Extract the (x, y) coordinate from the center of the cell holding the provided text.  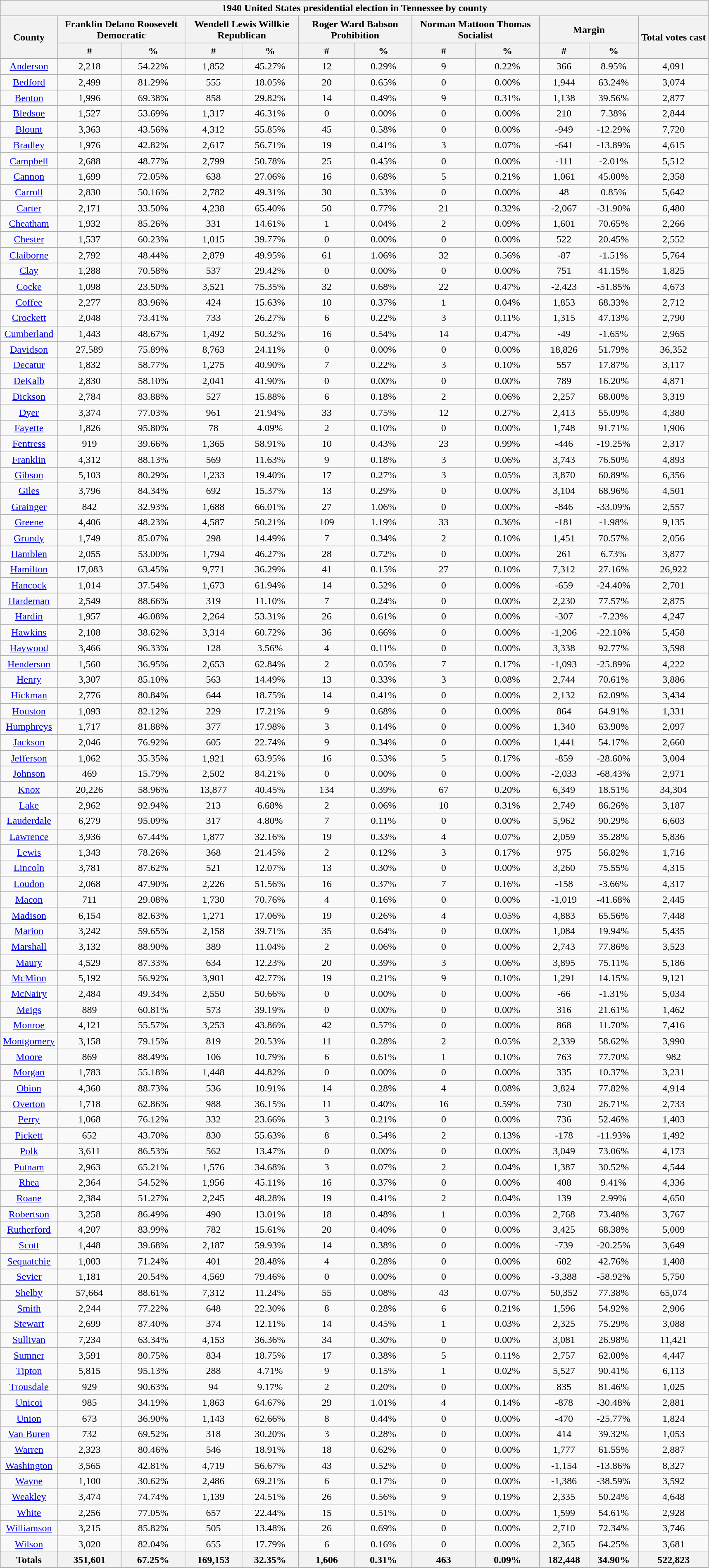
335 (564, 1072)
Hancock (29, 585)
90.63% (153, 1387)
298 (213, 538)
Anderson (29, 66)
77.86% (614, 946)
23.50% (153, 287)
15 (326, 1513)
2,059 (564, 837)
-1,019 (564, 899)
-1,093 (564, 664)
7,234 (89, 1340)
27.16% (614, 569)
2,549 (89, 601)
29.08% (153, 899)
Fayette (29, 428)
78 (213, 428)
673 (89, 1418)
Bedford (29, 82)
30 (326, 192)
5,764 (673, 255)
9,121 (673, 978)
0.69% (383, 1528)
22 (444, 287)
21.94% (270, 412)
9.41% (614, 1182)
4,529 (89, 963)
11.70% (614, 1025)
5,527 (564, 1371)
1,093 (89, 711)
73.06% (614, 1151)
573 (213, 1010)
1,957 (89, 617)
2,257 (564, 396)
17.79% (270, 1544)
Benton (29, 98)
733 (213, 318)
644 (213, 695)
Houston (29, 711)
45.00% (614, 176)
4,238 (213, 208)
95.09% (153, 821)
Giles (29, 491)
Van Buren (29, 1434)
2,699 (89, 1324)
655 (213, 1544)
-859 (564, 758)
-1,154 (564, 1466)
-33.09% (614, 507)
-2,423 (564, 287)
Cocke (29, 287)
505 (213, 1528)
-2,067 (564, 208)
2,056 (673, 538)
819 (213, 1041)
90.29% (614, 821)
Cumberland (29, 334)
463 (444, 1560)
2,413 (564, 412)
Johnson (29, 774)
3,088 (673, 1324)
16.20% (614, 381)
Lawrence (29, 837)
4,336 (673, 1182)
0.51% (383, 1513)
522 (564, 240)
15.63% (270, 302)
73.41% (153, 318)
-20.25% (614, 1245)
1,015 (213, 240)
67.44% (153, 837)
11.24% (270, 1293)
830 (213, 1135)
14.15% (614, 978)
64.25% (614, 1544)
366 (564, 66)
3,870 (564, 475)
Roane (29, 1198)
858 (213, 98)
39.19% (270, 1010)
2,055 (89, 554)
1,699 (89, 176)
23 (444, 444)
65.56% (614, 915)
51.27% (153, 1198)
Gibson (29, 475)
374 (213, 1324)
77.05% (153, 1513)
2,963 (89, 1167)
Haywood (29, 648)
60.89% (614, 475)
3,434 (673, 695)
Wilson (29, 1544)
42 (326, 1025)
5,034 (673, 994)
73.48% (614, 1214)
7,416 (673, 1025)
82.04% (153, 1544)
Greene (29, 522)
2,962 (89, 805)
3,253 (213, 1025)
288 (213, 1371)
652 (89, 1135)
10.79% (270, 1057)
48.77% (153, 161)
1,688 (213, 507)
Shelby (29, 1293)
21.61% (614, 1010)
13,877 (213, 790)
12.23% (270, 963)
79.15% (153, 1041)
21 (444, 208)
2,653 (213, 664)
3,020 (89, 1544)
3,314 (213, 632)
Roger Ward BabsonProhibition (355, 30)
55.57% (153, 1025)
96.33% (153, 648)
Hamilton (29, 569)
Chester (29, 240)
Washington (29, 1466)
74.74% (153, 1497)
59.93% (270, 1245)
332 (213, 1120)
60.23% (153, 240)
50.78% (270, 161)
2,875 (673, 601)
Robertson (29, 1214)
19.94% (614, 931)
12.07% (270, 868)
1,451 (564, 538)
White (29, 1513)
49.31% (270, 192)
3,474 (89, 1497)
70.65% (614, 224)
42.81% (153, 1466)
2,877 (673, 98)
213 (213, 805)
8.95% (614, 66)
3,523 (673, 946)
6,113 (673, 1371)
2,317 (673, 444)
3,117 (673, 365)
50 (326, 208)
106 (213, 1057)
39.77% (270, 240)
2,844 (673, 114)
9,135 (673, 522)
3,746 (673, 1528)
835 (564, 1387)
2,782 (213, 192)
1,441 (564, 742)
77.82% (614, 1088)
13.01% (270, 1214)
Perry (29, 1120)
Pickett (29, 1135)
42.76% (614, 1261)
34 (326, 1340)
1,343 (89, 852)
4,360 (89, 1088)
Bradley (29, 145)
3,565 (89, 1466)
2,499 (89, 82)
Lauderdale (29, 821)
3,649 (673, 1245)
4,893 (673, 460)
85.26% (153, 224)
6,279 (89, 821)
2,445 (673, 899)
36.15% (270, 1104)
5,192 (89, 978)
1,794 (213, 554)
-878 (564, 1402)
43.86% (270, 1025)
2,245 (213, 1198)
55.85% (270, 129)
54.22% (153, 66)
3,743 (564, 460)
3,901 (213, 978)
30.62% (153, 1481)
Trousdale (29, 1387)
8,763 (213, 349)
1.01% (383, 1402)
2,799 (213, 161)
869 (89, 1057)
Montgomery (29, 1041)
67.25% (153, 1560)
634 (213, 963)
32.35% (270, 1560)
36 (326, 632)
2,365 (564, 1544)
638 (213, 176)
0.44% (383, 1418)
72.34% (614, 1528)
1,906 (673, 428)
47.13% (614, 318)
2,048 (89, 318)
834 (213, 1355)
1,749 (89, 538)
1,717 (89, 727)
43.70% (153, 1135)
-12.29% (614, 129)
2,881 (673, 1402)
3,081 (564, 1340)
Maury (29, 963)
2,266 (673, 224)
Cheatham (29, 224)
Crockett (29, 318)
79.46% (270, 1277)
10.91% (270, 1088)
5,103 (89, 475)
4,544 (673, 1167)
1,014 (89, 585)
490 (213, 1214)
2,688 (89, 161)
0.19% (507, 1497)
-25.77% (614, 1418)
33.50% (153, 208)
62.09% (614, 695)
68.38% (614, 1230)
34.68% (270, 1167)
1,853 (564, 302)
2,384 (89, 1198)
24.51% (270, 1497)
55.09% (614, 412)
39.56% (614, 98)
3,767 (673, 1214)
65,074 (673, 1293)
70.61% (614, 679)
1,443 (89, 334)
2,743 (564, 946)
3,004 (673, 758)
521 (213, 868)
2,097 (673, 727)
1,068 (89, 1120)
78.26% (153, 852)
41 (326, 569)
81.88% (153, 727)
11,421 (673, 1340)
83.88% (153, 396)
1,288 (89, 271)
76.12% (153, 1120)
1,181 (89, 1277)
Macon (29, 899)
20.53% (270, 1041)
17,083 (89, 569)
-641 (564, 145)
77.38% (614, 1293)
Hardeman (29, 601)
2,784 (89, 396)
-659 (564, 585)
20.45% (614, 240)
0.59% (507, 1104)
1,275 (213, 365)
2,887 (673, 1449)
62.00% (614, 1355)
Lewis (29, 852)
1,777 (564, 1449)
3,363 (89, 129)
4,247 (673, 617)
58.77% (153, 365)
Rutherford (29, 1230)
563 (213, 679)
377 (213, 727)
6.73% (614, 554)
605 (213, 742)
47.90% (153, 884)
3,104 (564, 491)
Jefferson (29, 758)
40.45% (270, 790)
5,750 (673, 1277)
Loudon (29, 884)
45.27% (270, 66)
210 (564, 114)
-949 (564, 129)
5,512 (673, 161)
69.52% (153, 1434)
53.31% (270, 617)
3,231 (673, 1072)
3,215 (89, 1528)
42.82% (153, 145)
26.98% (614, 1340)
48.67% (153, 334)
36.36% (270, 1340)
2,792 (89, 255)
1,863 (213, 1402)
1,852 (213, 66)
1,783 (89, 1072)
2,879 (213, 255)
Franklin (29, 460)
12.11% (270, 1324)
6.68% (270, 805)
4,121 (89, 1025)
1,932 (89, 224)
75.55% (614, 868)
Hamblen (29, 554)
-1.65% (614, 334)
6,480 (673, 208)
-25.89% (614, 664)
75.35% (270, 287)
2,108 (89, 632)
61.55% (614, 1449)
4.80% (270, 821)
Putnam (29, 1167)
90.41% (614, 1371)
3,242 (89, 931)
58.91% (270, 444)
Union (29, 1418)
3,936 (89, 837)
4,091 (673, 66)
1,537 (89, 240)
4,501 (673, 491)
562 (213, 1151)
3,824 (564, 1088)
65.40% (270, 208)
408 (564, 1182)
Bledsoe (29, 114)
1,084 (564, 931)
536 (213, 1088)
64.67% (270, 1402)
Carroll (29, 192)
13.48% (270, 1528)
2,557 (673, 507)
3,307 (89, 679)
368 (213, 852)
5,642 (673, 192)
30.20% (270, 1434)
1,832 (89, 365)
318 (213, 1434)
316 (564, 1010)
2,335 (564, 1497)
522,823 (673, 1560)
35.28% (614, 837)
44.82% (270, 1072)
17.06% (270, 915)
71.24% (153, 1261)
22.44% (270, 1513)
7,720 (673, 129)
Morgan (29, 1072)
50.32% (270, 334)
Tipton (29, 1371)
3,466 (89, 648)
1,560 (89, 664)
Marion (29, 931)
23.66% (270, 1120)
139 (564, 1198)
39.71% (270, 931)
5,962 (564, 821)
Grundy (29, 538)
1,408 (673, 1261)
555 (213, 82)
-66 (564, 994)
McMinn (29, 978)
51.56% (270, 884)
18.51% (614, 790)
389 (213, 946)
Blount (29, 129)
3,796 (89, 491)
0.24% (383, 601)
1,601 (564, 224)
1,143 (213, 1418)
39.68% (153, 1245)
Decatur (29, 365)
26.71% (614, 1104)
Sullivan (29, 1340)
3,074 (673, 82)
1,291 (564, 978)
34,304 (673, 790)
18.91% (270, 1449)
68.00% (614, 396)
-181 (564, 522)
2,660 (673, 742)
2,749 (564, 805)
0.43% (383, 444)
54.52% (153, 1182)
-58.92% (614, 1277)
Henderson (29, 664)
319 (213, 601)
469 (89, 774)
1,599 (564, 1513)
2,733 (673, 1104)
3,990 (673, 1041)
1,271 (213, 915)
-446 (564, 444)
77.22% (153, 1308)
1,718 (89, 1104)
55 (326, 1293)
80.75% (153, 1355)
128 (213, 648)
1,824 (673, 1418)
60.81% (153, 1010)
730 (564, 1104)
2,757 (564, 1355)
36.90% (153, 1418)
35.35% (153, 758)
5,836 (673, 837)
Wendell Lewis WillkieRepublican (242, 30)
55.63% (270, 1135)
34.19% (153, 1402)
1,139 (213, 1497)
Fentress (29, 444)
24.11% (270, 349)
18,826 (564, 349)
6,603 (673, 821)
86.49% (153, 1214)
2,068 (89, 884)
53.00% (153, 554)
2,226 (213, 884)
-3.66% (614, 884)
2,325 (564, 1324)
22.74% (270, 742)
546 (213, 1449)
4,673 (673, 287)
-22.10% (614, 632)
1,825 (673, 271)
3,681 (673, 1544)
46.27% (270, 554)
0.12% (383, 852)
751 (564, 271)
0.32% (507, 208)
-13.86% (614, 1466)
4,871 (673, 381)
2,552 (673, 240)
0.13% (507, 1135)
0.85% (614, 192)
657 (213, 1513)
692 (213, 491)
3,598 (673, 648)
80.46% (153, 1449)
Hardin (29, 617)
Henry (29, 679)
0.77% (383, 208)
789 (564, 381)
3,591 (89, 1355)
Warren (29, 1449)
1,053 (673, 1434)
-178 (564, 1135)
2,928 (673, 1513)
Totals (29, 1560)
81.46% (614, 1387)
4,569 (213, 1277)
68.33% (614, 302)
63.24% (614, 82)
50.21% (270, 522)
Sevier (29, 1277)
1940 United States presidential election in Tennessee by county (354, 8)
70.58% (153, 271)
2,277 (89, 302)
4,587 (213, 522)
61 (326, 255)
87.33% (153, 963)
7,448 (673, 915)
46.31% (270, 114)
56.71% (270, 145)
Davidson (29, 349)
1,606 (326, 1560)
95.13% (153, 1371)
1,921 (213, 758)
982 (673, 1057)
414 (564, 1434)
87.40% (153, 1324)
4,719 (213, 1466)
2,710 (564, 1528)
59.65% (153, 931)
86.26% (614, 805)
30.52% (614, 1167)
-49 (564, 334)
1,944 (564, 82)
4,173 (673, 1151)
3,187 (673, 805)
331 (213, 224)
4.09% (270, 428)
83.99% (153, 1230)
0.72% (383, 554)
15.88% (270, 396)
711 (89, 899)
1,233 (213, 475)
-41.68% (614, 899)
351,601 (89, 1560)
58.10% (153, 381)
83.96% (153, 302)
3,877 (673, 554)
8,327 (673, 1466)
2,046 (89, 742)
28.48% (270, 1261)
1,317 (213, 114)
70.57% (614, 538)
Meigs (29, 1010)
Jackson (29, 742)
85.10% (153, 679)
-1.51% (614, 255)
11.04% (270, 946)
2,484 (89, 994)
1,138 (564, 98)
2,158 (213, 931)
261 (564, 554)
-1.31% (614, 994)
2,971 (673, 774)
Claiborne (29, 255)
2,339 (564, 1041)
6,356 (673, 475)
76.50% (614, 460)
782 (213, 1230)
961 (213, 412)
109 (326, 522)
557 (564, 365)
25 (326, 161)
2,041 (213, 381)
80.29% (153, 475)
88.13% (153, 460)
19.40% (270, 475)
4,207 (89, 1230)
9.17% (270, 1387)
648 (213, 1308)
Hickman (29, 695)
Smith (29, 1308)
-739 (564, 1245)
Grainger (29, 507)
-2.01% (614, 161)
63.95% (270, 758)
1.19% (383, 522)
1,976 (89, 145)
527 (213, 396)
6,349 (564, 790)
-111 (564, 161)
17.21% (270, 711)
27,589 (89, 349)
-13.89% (614, 145)
0.58% (383, 129)
424 (213, 302)
Moore (29, 1057)
37.54% (153, 585)
2,550 (213, 994)
2,264 (213, 617)
81.29% (153, 82)
-38.59% (614, 1481)
75.89% (153, 349)
868 (564, 1025)
75.11% (614, 963)
2,502 (213, 774)
-7.23% (614, 617)
3,132 (89, 946)
Polk (29, 1151)
84.34% (153, 491)
5,815 (89, 1371)
169,153 (213, 1560)
51.79% (614, 349)
-307 (564, 617)
929 (89, 1387)
Wayne (29, 1481)
-68.43% (614, 774)
2,132 (564, 695)
75.29% (614, 1324)
77.03% (153, 412)
1,748 (564, 428)
63.45% (153, 569)
11.10% (270, 601)
1,462 (673, 1010)
County (29, 37)
-1.98% (614, 522)
62.84% (270, 664)
10.37% (614, 1072)
0.75% (383, 412)
1,996 (89, 98)
0.99% (507, 444)
92.77% (614, 648)
65.21% (153, 1167)
77.57% (614, 601)
1,877 (213, 837)
-87 (564, 255)
69.38% (153, 98)
-11.93% (614, 1135)
52.46% (614, 1120)
91.71% (614, 428)
1,025 (673, 1387)
9,771 (213, 569)
889 (89, 1010)
2,171 (89, 208)
-24.40% (614, 585)
4,883 (564, 915)
3,319 (673, 396)
5,009 (673, 1230)
2,776 (89, 695)
4,648 (673, 1497)
62.86% (153, 1104)
Weakley (29, 1497)
13.47% (270, 1151)
975 (564, 852)
0.66% (383, 632)
3,781 (89, 868)
-28.60% (614, 758)
56.92% (153, 978)
94 (213, 1387)
4,222 (673, 664)
43.56% (153, 129)
41.90% (270, 381)
988 (213, 1104)
5,435 (673, 931)
Overton (29, 1104)
57,664 (89, 1293)
36.95% (153, 664)
54.17% (614, 742)
1,576 (213, 1167)
-158 (564, 884)
3,592 (673, 1481)
602 (564, 1261)
Humphreys (29, 727)
88.90% (153, 946)
1,365 (213, 444)
Rhea (29, 1182)
1,403 (673, 1120)
1,331 (673, 711)
3,049 (564, 1151)
88.49% (153, 1057)
3,425 (564, 1230)
2,790 (673, 318)
Sumner (29, 1355)
Clay (29, 271)
1,716 (673, 852)
1,340 (564, 727)
2,187 (213, 1245)
36,352 (673, 349)
41.15% (614, 271)
66.01% (270, 507)
1,730 (213, 899)
2,364 (89, 1182)
2,218 (89, 66)
3,158 (89, 1041)
70.76% (270, 899)
58.62% (614, 1041)
77.70% (614, 1057)
86.53% (153, 1151)
21.45% (270, 852)
82.63% (153, 915)
3,260 (564, 868)
-1,206 (564, 632)
1,100 (89, 1481)
11.63% (270, 460)
-51.85% (614, 287)
85.82% (153, 1528)
2.99% (614, 1198)
3,521 (213, 287)
Stewart (29, 1324)
DeKalb (29, 381)
-30.48% (614, 1402)
537 (213, 271)
64.91% (614, 711)
Obion (29, 1088)
Cannon (29, 176)
88.61% (153, 1293)
68.96% (614, 491)
58.96% (153, 790)
732 (89, 1434)
736 (564, 1120)
88.66% (153, 601)
26,922 (673, 569)
134 (326, 790)
82.12% (153, 711)
569 (213, 460)
50,352 (564, 1293)
40.90% (270, 365)
3,258 (89, 1214)
61.94% (270, 585)
50.24% (614, 1497)
49.95% (270, 255)
84.21% (270, 774)
985 (89, 1402)
56.82% (614, 852)
34.90% (614, 1560)
Total votes cast (673, 37)
69.21% (270, 1481)
35 (326, 931)
36.29% (270, 569)
17.98% (270, 727)
15.79% (153, 774)
0.57% (383, 1025)
-19.25% (614, 444)
6,154 (89, 915)
-1,386 (564, 1481)
4,153 (213, 1340)
Marshall (29, 946)
2,244 (89, 1308)
48.28% (270, 1198)
0.64% (383, 931)
4,317 (673, 884)
4,315 (673, 868)
2,358 (673, 176)
0.62% (383, 1449)
29.42% (270, 271)
15.37% (270, 491)
92.94% (153, 805)
3,338 (564, 648)
1,387 (564, 1167)
2,230 (564, 601)
53.69% (153, 114)
3,374 (89, 412)
2,256 (89, 1513)
1,673 (213, 585)
-846 (564, 507)
72.05% (153, 176)
Lincoln (29, 868)
4,406 (89, 522)
Madison (29, 915)
Monroe (29, 1025)
85.07% (153, 538)
18.05% (270, 82)
Franklin Delano RooseveltDemocratic (121, 30)
317 (213, 821)
1,098 (89, 287)
Unicoi (29, 1402)
4,914 (673, 1088)
0.26% (383, 915)
2,712 (673, 302)
50.66% (270, 994)
-3,388 (564, 1277)
1,062 (89, 758)
63.34% (153, 1340)
54.92% (614, 1308)
32.16% (270, 837)
63.90% (614, 727)
2,323 (89, 1449)
4.71% (270, 1371)
39.66% (153, 444)
15.61% (270, 1230)
Norman Mattoon ThomasSocialist (476, 30)
0.65% (383, 82)
29 (326, 1402)
-2,033 (564, 774)
32.93% (153, 507)
2,768 (564, 1214)
1,596 (564, 1308)
14.61% (270, 224)
95.80% (153, 428)
2,617 (213, 145)
1,956 (213, 1182)
50.16% (153, 192)
48.23% (153, 522)
3.56% (270, 648)
Lake (29, 805)
3,886 (673, 679)
88.73% (153, 1088)
2,906 (673, 1308)
0.36% (507, 522)
Hawkins (29, 632)
0.49% (383, 98)
4,380 (673, 412)
46.08% (153, 617)
2,965 (673, 334)
20,226 (89, 790)
1,527 (89, 114)
182,448 (564, 1560)
3,611 (89, 1151)
45 (326, 129)
4,615 (673, 145)
Dyer (29, 412)
1,826 (89, 428)
60.72% (270, 632)
Dickson (29, 396)
45.11% (270, 1182)
80.84% (153, 695)
Williamson (29, 1528)
67 (444, 790)
-31.90% (614, 208)
5,186 (673, 963)
56.67% (270, 1466)
27.06% (270, 176)
0.48% (383, 1214)
7.38% (614, 114)
2,486 (213, 1481)
0.02% (507, 1371)
26.27% (270, 318)
842 (89, 507)
4,447 (673, 1355)
20.54% (153, 1277)
22.30% (270, 1308)
-470 (564, 1418)
49.34% (153, 994)
Knox (29, 790)
39.32% (614, 1434)
48.44% (153, 255)
919 (89, 444)
29.82% (270, 98)
42.77% (270, 978)
1,315 (564, 318)
864 (564, 711)
76.92% (153, 742)
Coffee (29, 302)
54.61% (614, 1513)
87.62% (153, 868)
1,003 (89, 1261)
62.66% (270, 1418)
McNairy (29, 994)
Margin (589, 30)
Scott (29, 1245)
28 (326, 554)
401 (213, 1261)
763 (564, 1057)
Carter (29, 208)
Campbell (29, 161)
4,650 (673, 1198)
55.18% (153, 1072)
Sequatchie (29, 1261)
3,895 (564, 963)
2,744 (564, 679)
1,061 (564, 176)
38.62% (153, 632)
2,701 (673, 585)
48 (564, 192)
229 (213, 711)
17.87% (614, 365)
5,458 (673, 632)
